For the text-containing cell, return its midpoint in [x, y] coordinate format. 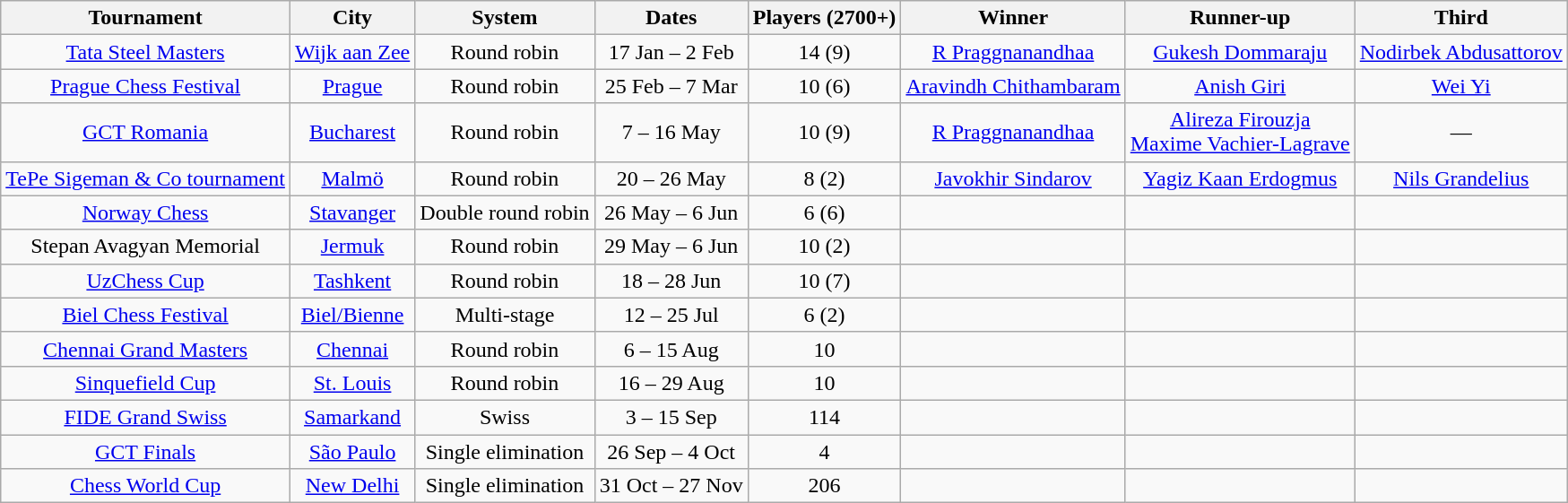
114 [825, 417]
Nils Grandelius [1461, 178]
Double round robin [505, 212]
17 Jan – 2 Feb [671, 52]
Third [1461, 18]
Tata Steel Masters [145, 52]
18 – 28 Jun [671, 281]
Samarkand [351, 417]
Runner-up [1240, 18]
6 (6) [825, 212]
Alireza Firouzja Maxime Vachier-Lagrave [1240, 133]
16 – 29 Aug [671, 383]
12 – 25 Jul [671, 315]
Chennai Grand Masters [145, 349]
Biel Chess Festival [145, 315]
Norway Chess [145, 212]
Tournament [145, 18]
Wei Yi [1461, 86]
10 (6) [825, 86]
6 – 15 Aug [671, 349]
Malmö [351, 178]
Javokhir Sindarov [1013, 178]
Stavanger [351, 212]
FIDE Grand Swiss [145, 417]
Nodirbek Abdusattorov [1461, 52]
14 (9) [825, 52]
City [351, 18]
10 (9) [825, 133]
Biel/Bienne [351, 315]
Yagiz Kaan Erdogmus [1240, 178]
GCT Finals [145, 451]
Aravindh Chithambaram [1013, 86]
Anish Giri [1240, 86]
UzChess Cup [145, 281]
Chess World Cup [145, 486]
— [1461, 133]
Sinquefield Cup [145, 383]
System [505, 18]
10 (7) [825, 281]
8 (2) [825, 178]
Bucharest [351, 133]
St. Louis [351, 383]
26 Sep – 4 Oct [671, 451]
Winner [1013, 18]
31 Oct – 27 Nov [671, 486]
Prague [351, 86]
3 – 15 Sep [671, 417]
Wijk aan Zee [351, 52]
Gukesh Dommaraju [1240, 52]
6 (2) [825, 315]
New Delhi [351, 486]
26 May – 6 Jun [671, 212]
4 [825, 451]
Swiss [505, 417]
20 – 26 May [671, 178]
São Paulo [351, 451]
7 – 16 May [671, 133]
29 May – 6 Jun [671, 247]
Dates [671, 18]
Jermuk [351, 247]
25 Feb – 7 Mar [671, 86]
10 (2) [825, 247]
Chennai [351, 349]
GCT Romania [145, 133]
TePe Sigeman & Co tournament [145, 178]
Players (2700+) [825, 18]
Stepan Avagyan Memorial [145, 247]
Prague Chess Festival [145, 86]
Multi-stage [505, 315]
Tashkent [351, 281]
206 [825, 486]
